Return (x, y) of the center of cell containing provided text 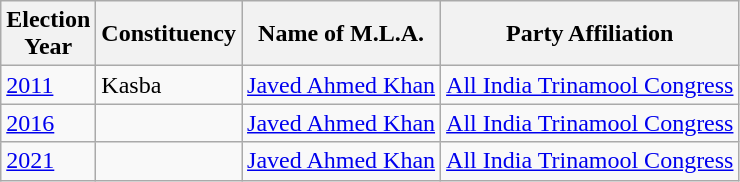
Constituency (169, 34)
Party Affiliation (590, 34)
Name of M.L.A. (342, 34)
Kasba (169, 85)
Election Year (48, 34)
2016 (48, 123)
2021 (48, 161)
2011 (48, 85)
